Pinpoint the cell where the given text exists, returning its [X, Y] midpoint coordinate. 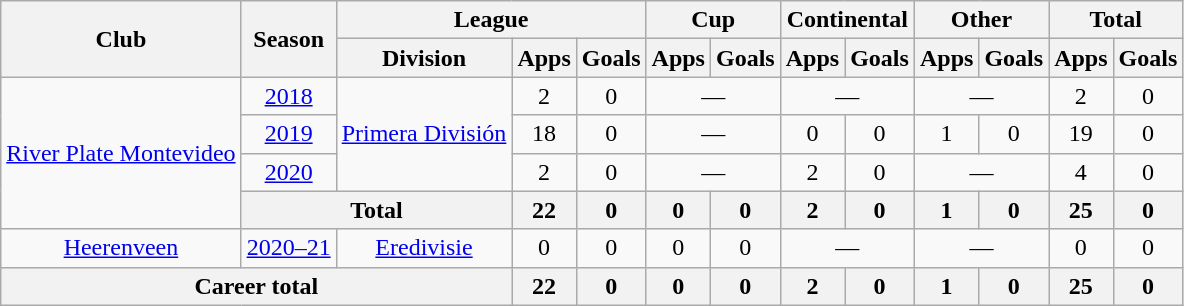
Continental [847, 20]
Other [981, 20]
Heerenveen [121, 248]
2019 [288, 134]
Eredivisie [424, 248]
Cup [713, 20]
19 [1081, 134]
2020 [288, 172]
League [491, 20]
18 [544, 134]
Division [424, 58]
Club [121, 39]
River Plate Montevideo [121, 153]
Primera División [424, 134]
2020–21 [288, 248]
Career total [256, 286]
4 [1081, 172]
2018 [288, 96]
Season [288, 39]
